Determine the [X, Y] coordinate at the center of the cell enclosing the given text.  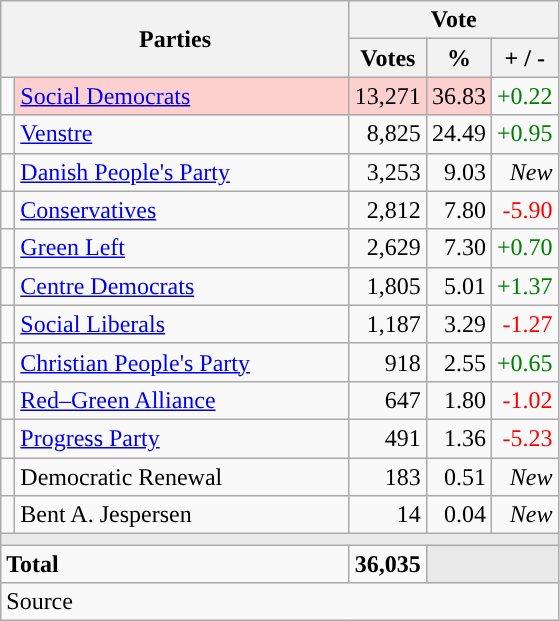
5.01 [458, 286]
0.04 [458, 515]
Progress Party [182, 438]
Conservatives [182, 210]
183 [388, 477]
+0.22 [524, 96]
Votes [388, 58]
7.30 [458, 248]
36,035 [388, 564]
8,825 [388, 134]
918 [388, 362]
+1.37 [524, 286]
-1.02 [524, 400]
Danish People's Party [182, 172]
36.83 [458, 96]
Green Left [182, 248]
1,805 [388, 286]
1.36 [458, 438]
Bent A. Jespersen [182, 515]
7.80 [458, 210]
9.03 [458, 172]
-1.27 [524, 324]
Social Liberals [182, 324]
Venstre [182, 134]
-5.23 [524, 438]
1,187 [388, 324]
1.80 [458, 400]
Social Democrats [182, 96]
Democratic Renewal [182, 477]
+ / - [524, 58]
2,629 [388, 248]
Parties [176, 39]
0.51 [458, 477]
3,253 [388, 172]
13,271 [388, 96]
3.29 [458, 324]
+0.65 [524, 362]
491 [388, 438]
2.55 [458, 362]
Christian People's Party [182, 362]
24.49 [458, 134]
+0.95 [524, 134]
Centre Democrats [182, 286]
Vote [454, 20]
Total [176, 564]
647 [388, 400]
Red–Green Alliance [182, 400]
Source [280, 602]
2,812 [388, 210]
+0.70 [524, 248]
14 [388, 515]
% [458, 58]
-5.90 [524, 210]
